Extract the [x, y] coordinate from the center of the cell holding the provided text.  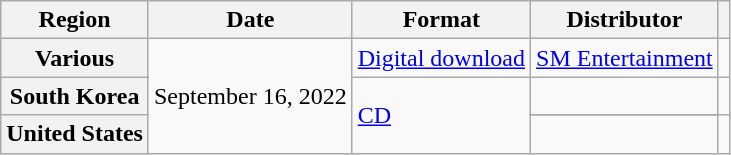
Format [441, 20]
Date [250, 20]
Various [75, 58]
CD [441, 115]
Distributor [625, 20]
United States [75, 134]
September 16, 2022 [250, 96]
SM Entertainment [625, 58]
Region [75, 20]
South Korea [75, 96]
Digital download [441, 58]
